Locate the cell with the specified text and output its [X, Y] center coordinate. 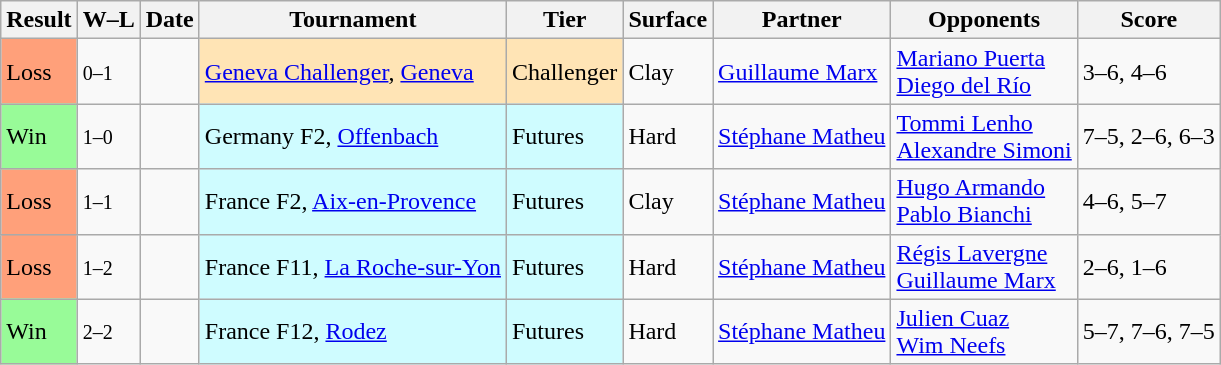
Partner [802, 20]
3–6, 4–6 [1148, 72]
2–6, 1–6 [1148, 266]
Tier [564, 20]
Challenger [564, 72]
Hugo Armando Pablo Bianchi [984, 202]
France F12, Rodez [352, 332]
Surface [668, 20]
Date [170, 20]
4–6, 5–7 [1148, 202]
France F11, La Roche-sur-Yon [352, 266]
Germany F2, Offenbach [352, 136]
Julien Cuaz Wim Neefs [984, 332]
Mariano Puerta Diego del Río [984, 72]
1–2 [108, 266]
Régis Lavergne Guillaume Marx [984, 266]
W–L [108, 20]
1–0 [108, 136]
2–2 [108, 332]
1–1 [108, 202]
Tommi Lenho Alexandre Simoni [984, 136]
0–1 [108, 72]
Geneva Challenger, Geneva [352, 72]
Guillaume Marx [802, 72]
Opponents [984, 20]
Tournament [352, 20]
7–5, 2–6, 6–3 [1148, 136]
France F2, Aix-en-Provence [352, 202]
Score [1148, 20]
5–7, 7–6, 7–5 [1148, 332]
Result [39, 20]
